Pinpoint the cell where the given text exists, returning its (x, y) midpoint coordinate. 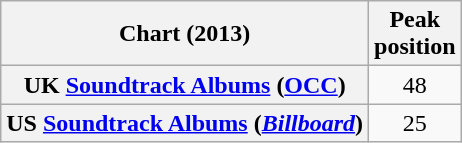
UK Soundtrack Albums (OCC) (185, 85)
48 (415, 85)
Chart (2013) (185, 34)
US Soundtrack Albums (Billboard) (185, 123)
Peakposition (415, 34)
25 (415, 123)
